Provide the (X, Y) coordinate of the cell's center where the given text is located.  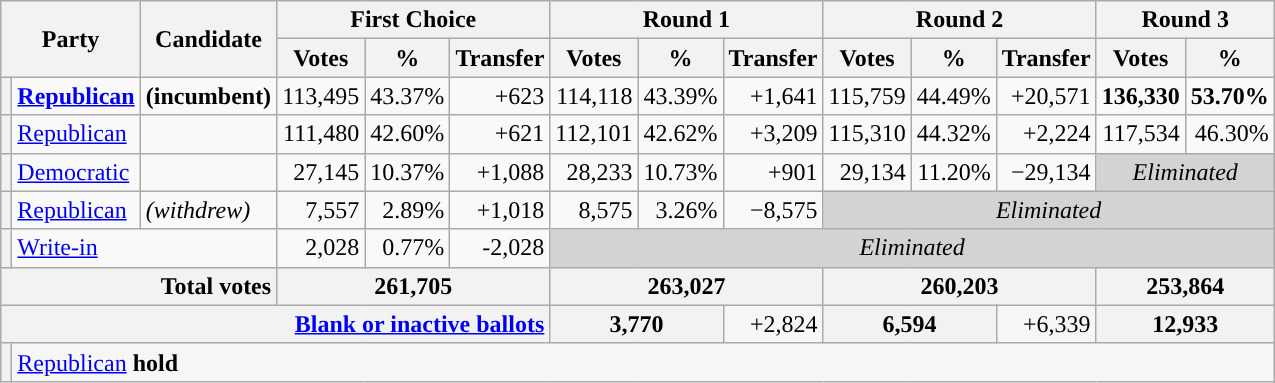
+1,641 (773, 96)
117,534 (1140, 134)
7,557 (321, 210)
136,330 (1140, 96)
263,027 (686, 286)
-2,028 (500, 248)
0.77% (408, 248)
Total votes (139, 286)
+901 (773, 172)
46.30% (1230, 134)
(incumbent) (208, 96)
Republican hold (643, 362)
2.89% (408, 210)
11.20% (954, 172)
Round 3 (1185, 20)
261,705 (414, 286)
8,575 (594, 210)
+2,824 (773, 324)
Write-in (144, 248)
Candidate (208, 39)
10.37% (408, 172)
111,480 (321, 134)
Democratic (76, 172)
+6,339 (1046, 324)
Round 2 (960, 20)
42.60% (408, 134)
53.70% (1230, 96)
43.39% (680, 96)
Party (71, 39)
260,203 (960, 286)
253,864 (1185, 286)
+2,224 (1046, 134)
Blank or inactive ballots (276, 324)
43.37% (408, 96)
+3,209 (773, 134)
113,495 (321, 96)
44.49% (954, 96)
42.62% (680, 134)
+1,088 (500, 172)
+623 (500, 96)
First Choice (414, 20)
2,028 (321, 248)
29,134 (867, 172)
3,770 (636, 324)
−8,575 (773, 210)
12,933 (1185, 324)
+621 (500, 134)
115,310 (867, 134)
115,759 (867, 96)
+1,018 (500, 210)
44.32% (954, 134)
114,118 (594, 96)
10.73% (680, 172)
6,594 (910, 324)
27,145 (321, 172)
28,233 (594, 172)
112,101 (594, 134)
−29,134 (1046, 172)
Round 1 (686, 20)
(withdrew) (208, 210)
+20,571 (1046, 96)
3.26% (680, 210)
